Pinpoint the cell where the given text exists, returning its (X, Y) midpoint coordinate. 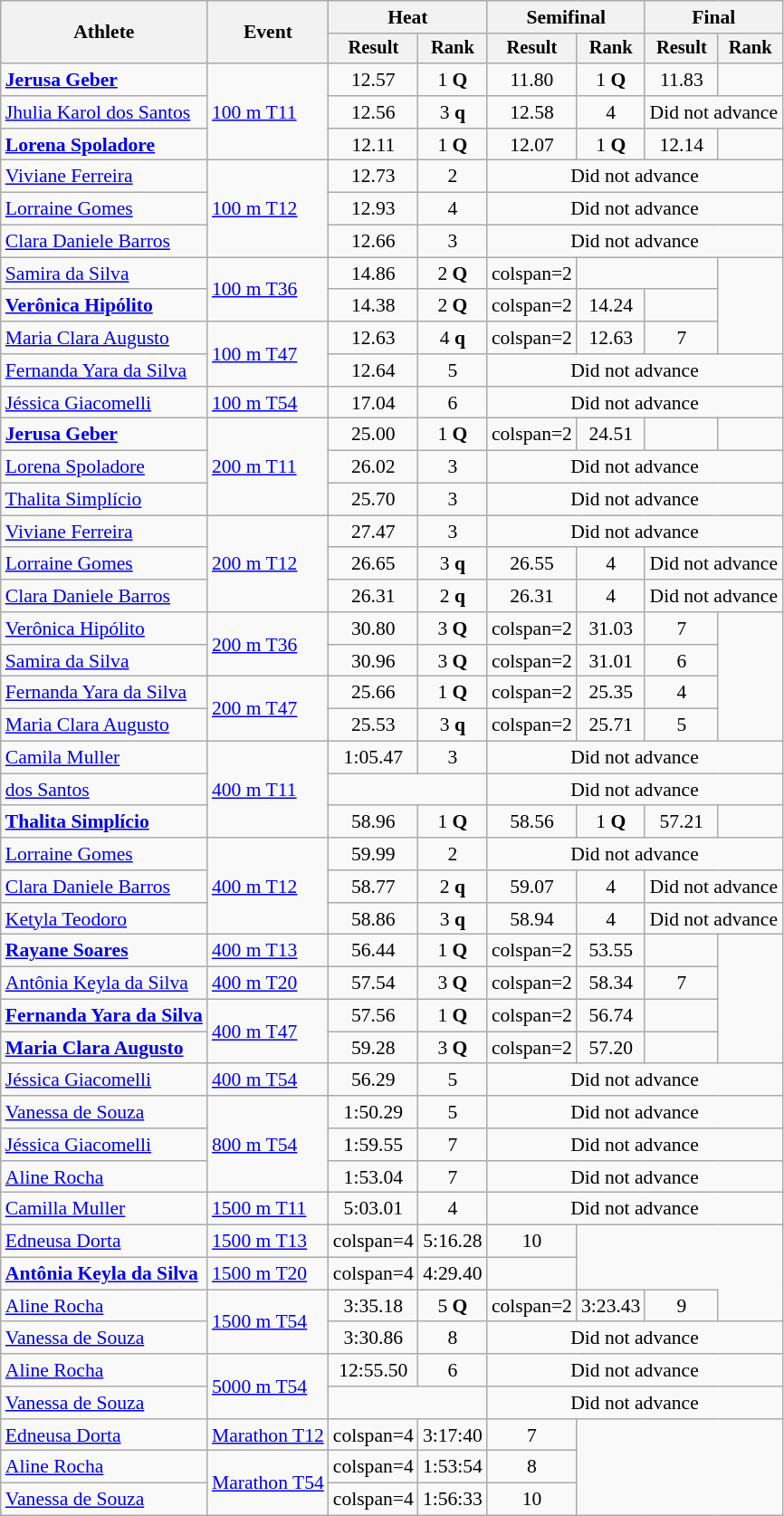
26.02 (373, 467)
1:59.55 (373, 1145)
57.54 (373, 983)
Athlete (104, 33)
31.01 (610, 661)
9 (681, 1306)
1:56:33 (453, 1500)
400 m T20 (268, 983)
100 m T12 (268, 208)
4 q (453, 338)
3:17:40 (453, 1435)
25.66 (373, 693)
1500 m T54 (268, 1322)
57.21 (681, 822)
14.38 (373, 306)
26.55 (532, 564)
400 m T47 (268, 1032)
5000 m T54 (268, 1386)
25.00 (373, 435)
Ketyla Teodoro (104, 919)
31.03 (610, 628)
400 m T54 (268, 1080)
57.20 (610, 1048)
200 m T12 (268, 563)
11.83 (681, 80)
56.29 (373, 1080)
12.57 (373, 80)
Final (713, 17)
30.96 (373, 661)
400 m T13 (268, 951)
25.35 (610, 693)
1500 m T11 (268, 1209)
58.56 (532, 822)
1:05.47 (373, 758)
Jhulia Karol dos Santos (104, 112)
Marathon T12 (268, 1435)
Camila Muller (104, 758)
12.07 (532, 145)
1500 m T20 (268, 1274)
Heat (407, 17)
53.55 (610, 951)
59.07 (532, 887)
dos Santos (104, 790)
3:23.43 (610, 1306)
100 m T11 (268, 112)
58.34 (610, 983)
58.96 (373, 822)
4:29.40 (453, 1274)
5:16.28 (453, 1242)
200 m T11 (268, 467)
25.71 (610, 725)
14.24 (610, 306)
12.73 (373, 177)
1500 m T13 (268, 1242)
59.99 (373, 854)
56.74 (610, 1016)
11.80 (532, 80)
12.93 (373, 209)
57.56 (373, 1016)
12.58 (532, 112)
3:30.86 (373, 1338)
12.14 (681, 145)
58.77 (373, 887)
Semifinal (567, 17)
5:03.01 (373, 1209)
25.70 (373, 500)
58.94 (532, 919)
26.65 (373, 564)
30.80 (373, 628)
58.86 (373, 919)
1:53:54 (453, 1467)
Marathon T54 (268, 1483)
12.66 (373, 242)
Camilla Muller (104, 1209)
400 m T11 (268, 790)
56.44 (373, 951)
100 m T47 (268, 353)
1:53.04 (373, 1177)
17.04 (373, 403)
24.51 (610, 435)
12.56 (373, 112)
400 m T12 (268, 886)
12:55.50 (373, 1370)
59.28 (373, 1048)
1:50.29 (373, 1112)
Event (268, 33)
800 m T54 (268, 1145)
27.47 (373, 532)
200 m T36 (268, 645)
14.86 (373, 273)
5 Q (453, 1306)
12.11 (373, 145)
100 m T54 (268, 403)
100 m T36 (268, 290)
200 m T47 (268, 708)
3:35.18 (373, 1306)
25.53 (373, 725)
12.64 (373, 370)
Rayane Soares (104, 951)
